Identify which cell holds the provided text, then report its (x, y) central coordinate. 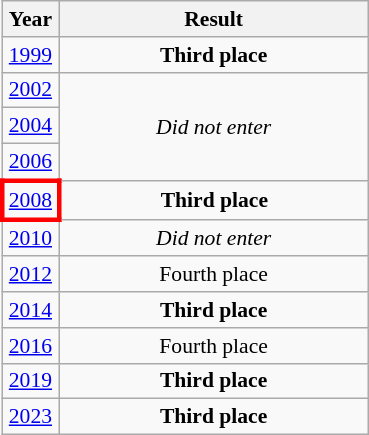
2010 (30, 238)
2016 (30, 346)
2023 (30, 417)
2006 (30, 162)
1999 (30, 55)
2004 (30, 126)
2002 (30, 90)
2012 (30, 275)
Result (214, 19)
2014 (30, 310)
2008 (30, 200)
2019 (30, 381)
Year (30, 19)
